From the cell containing the given text, extract its center point as (X, Y) coordinate. 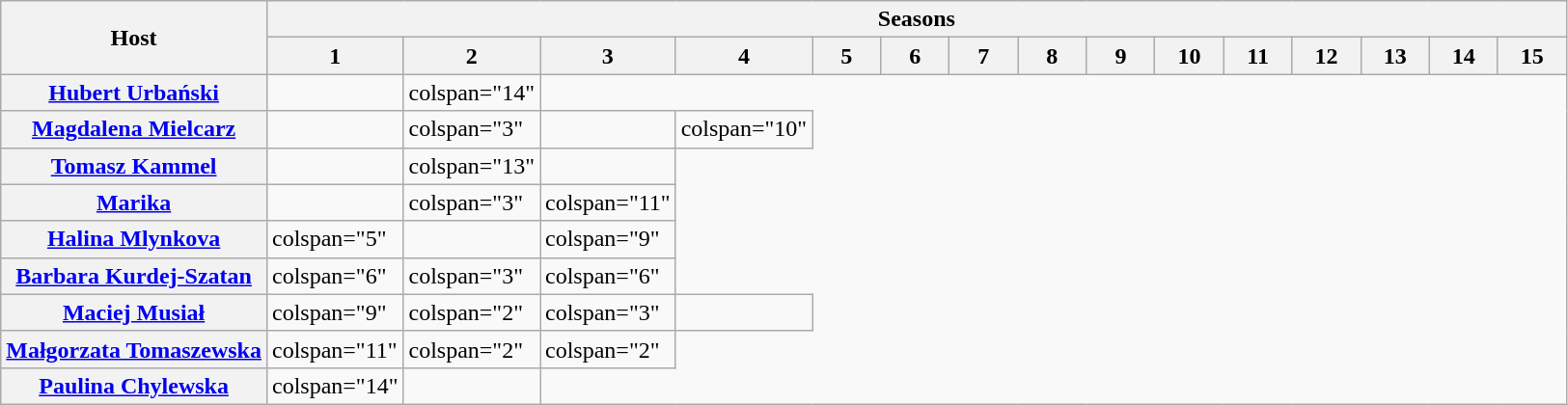
13 (1395, 56)
6 (915, 56)
Magdalena Mielcarz (134, 129)
8 (1052, 56)
Seasons (917, 19)
colspan="5" (335, 239)
12 (1326, 56)
10 (1189, 56)
15 (1532, 56)
Host (134, 38)
5 (847, 56)
4 (744, 56)
colspan="10" (744, 129)
Tomasz Kammel (134, 166)
1 (335, 56)
Małgorzata Tomaszewska (134, 349)
Paulina Chylewska (134, 386)
Maciej Musiał (134, 312)
Halina Mlynkova (134, 239)
14 (1463, 56)
11 (1258, 56)
9 (1121, 56)
Hubert Urbański (134, 93)
2 (472, 56)
7 (984, 56)
3 (608, 56)
colspan="13" (472, 166)
Barbara Kurdej-Szatan (134, 276)
Marika (134, 202)
